Extract the [x, y] coordinate from the center of the cell holding the provided text.  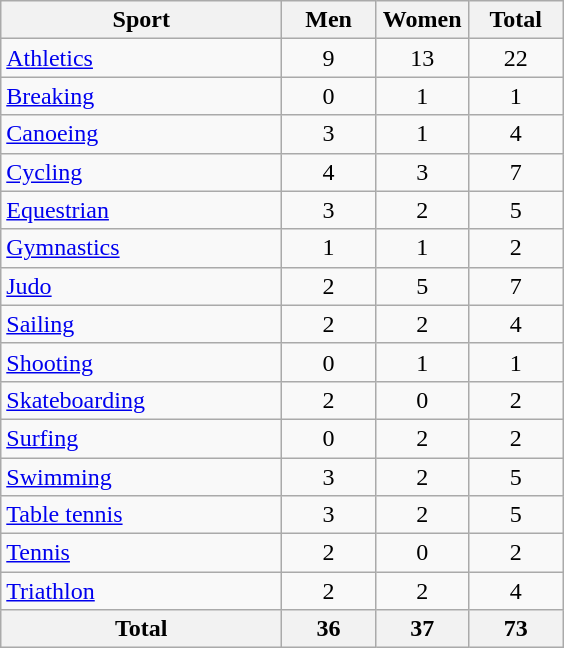
Breaking [142, 96]
Athletics [142, 58]
Sport [142, 20]
Cycling [142, 172]
73 [516, 629]
22 [516, 58]
Table tennis [142, 515]
Canoeing [142, 134]
Skateboarding [142, 400]
Swimming [142, 477]
Men [329, 20]
Women [422, 20]
Triathlon [142, 591]
37 [422, 629]
Judo [142, 286]
Sailing [142, 324]
Equestrian [142, 210]
13 [422, 58]
Shooting [142, 362]
Gymnastics [142, 248]
Surfing [142, 438]
9 [329, 58]
36 [329, 629]
Tennis [142, 553]
